Output the (x, y) coordinate of the center of the cell containing the given text.  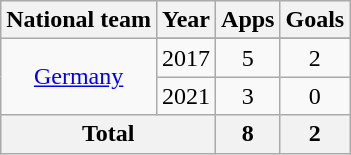
National team (79, 20)
Apps (248, 20)
Total (108, 134)
3 (248, 96)
5 (248, 58)
0 (315, 96)
8 (248, 134)
2017 (186, 58)
Year (186, 20)
2021 (186, 96)
Germany (79, 77)
Goals (315, 20)
